Detect which cell encompasses the target text, then output its (x, y) center coordinate. 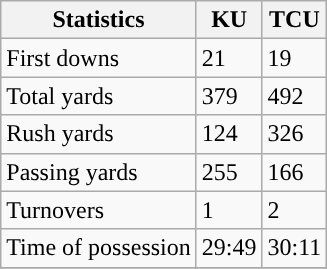
19 (294, 58)
21 (229, 58)
TCU (294, 20)
First downs (99, 58)
Total yards (99, 96)
Time of possession (99, 248)
Rush yards (99, 134)
Statistics (99, 20)
255 (229, 172)
KU (229, 20)
326 (294, 134)
124 (229, 134)
29:49 (229, 248)
Turnovers (99, 210)
2 (294, 210)
379 (229, 96)
492 (294, 96)
Passing yards (99, 172)
1 (229, 210)
30:11 (294, 248)
166 (294, 172)
